Locate the cell with the specified text and output its (X, Y) center coordinate. 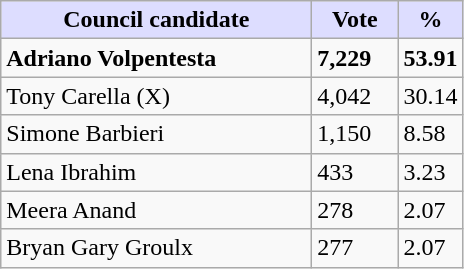
7,229 (355, 58)
Vote (355, 20)
Bryan Gary Groulx (156, 248)
Council candidate (156, 20)
433 (355, 172)
277 (355, 248)
3.23 (430, 172)
Simone Barbieri (156, 134)
Adriano Volpentesta (156, 58)
4,042 (355, 96)
% (430, 20)
8.58 (430, 134)
53.91 (430, 58)
278 (355, 210)
Lena Ibrahim (156, 172)
Tony Carella (X) (156, 96)
Meera Anand (156, 210)
30.14 (430, 96)
1,150 (355, 134)
